Return (X, Y) of the center of cell containing provided text 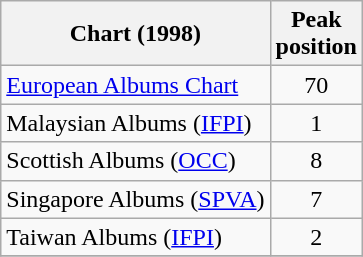
7 (316, 199)
Malaysian Albums (IFPI) (136, 123)
70 (316, 85)
Scottish Albums (OCC) (136, 161)
Chart (1998) (136, 34)
1 (316, 123)
Peakposition (316, 34)
Singapore Albums (SPVA) (136, 199)
8 (316, 161)
European Albums Chart (136, 85)
2 (316, 237)
Taiwan Albums (IFPI) (136, 237)
